Provide the (x, y) coordinate of the cell's center where the given text is located.  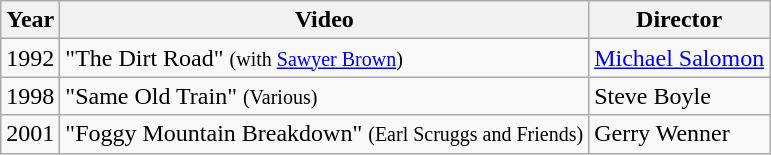
Video (324, 20)
"Foggy Mountain Breakdown" (Earl Scruggs and Friends) (324, 134)
Director (680, 20)
1992 (30, 58)
"The Dirt Road" (with Sawyer Brown) (324, 58)
Steve Boyle (680, 96)
2001 (30, 134)
"Same Old Train" (Various) (324, 96)
1998 (30, 96)
Year (30, 20)
Michael Salomon (680, 58)
Gerry Wenner (680, 134)
